Pinpoint the cell where the given text exists, returning its [x, y] midpoint coordinate. 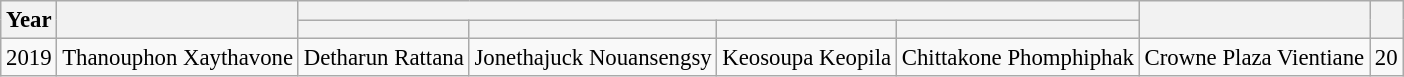
Chittakone Phomphiphak [1018, 58]
Jonethajuck Nouansengsy [593, 58]
Year [29, 20]
Crowne Plaza Vientiane [1254, 58]
Detharun Rattana [384, 58]
Keosoupa Keopila [807, 58]
2019 [29, 58]
Thanouphon Xaythavone [178, 58]
20 [1386, 58]
